Return the (X, Y) coordinate for the center point of the cell that contains the specified text.  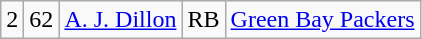
Green Bay Packers (322, 20)
62 (42, 20)
A. J. Dillon (120, 20)
RB (204, 20)
2 (12, 20)
